Detect which cell encompasses the target text, then output its (x, y) center coordinate. 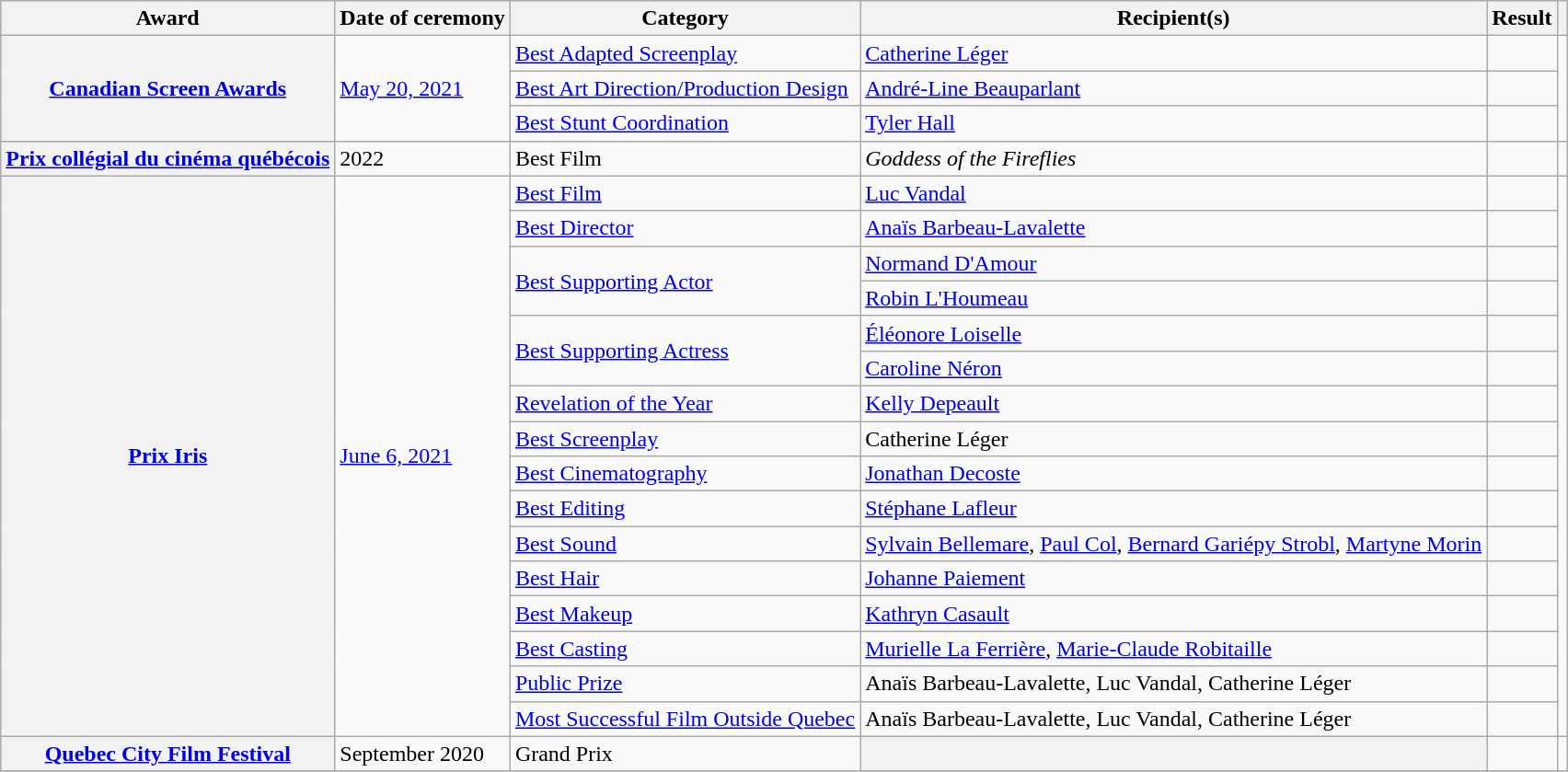
Award (167, 18)
Tyler Hall (1174, 123)
Recipient(s) (1174, 18)
Best Casting (685, 649)
Sylvain Bellemare, Paul Col, Bernard Gariépy Strobl, Martyne Morin (1174, 544)
Grand Prix (685, 754)
Anaïs Barbeau-Lavalette (1174, 228)
Caroline Néron (1174, 368)
Best Screenplay (685, 439)
Best Cinematography (685, 474)
Best Director (685, 228)
Luc Vandal (1174, 193)
Best Hair (685, 579)
Most Successful Film Outside Quebec (685, 719)
André-Line Beauparlant (1174, 88)
Stéphane Lafleur (1174, 509)
Category (685, 18)
Best Editing (685, 509)
Best Makeup (685, 614)
Revelation of the Year (685, 403)
Johanne Paiement (1174, 579)
Best Sound (685, 544)
May 20, 2021 (423, 88)
Best Adapted Screenplay (685, 53)
Murielle La Ferrière, Marie-Claude Robitaille (1174, 649)
Kelly Depeault (1174, 403)
Goddess of the Fireflies (1174, 158)
Best Supporting Actor (685, 281)
Jonathan Decoste (1174, 474)
September 2020 (423, 754)
Date of ceremony (423, 18)
Quebec City Film Festival (167, 754)
Prix Iris (167, 456)
Normand D'Amour (1174, 263)
2022 (423, 158)
June 6, 2021 (423, 456)
Robin L'Houmeau (1174, 298)
Éléonore Loiselle (1174, 333)
Prix collégial du cinéma québécois (167, 158)
Kathryn Casault (1174, 614)
Result (1522, 18)
Best Art Direction/Production Design (685, 88)
Best Supporting Actress (685, 351)
Best Stunt Coordination (685, 123)
Public Prize (685, 684)
Canadian Screen Awards (167, 88)
